Determine the [X, Y] coordinate at the center of the cell enclosing the given text.  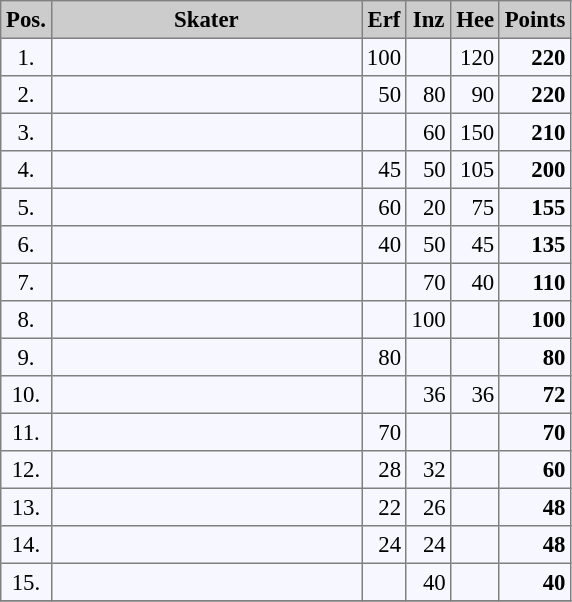
11. [26, 432]
75 [475, 207]
200 [534, 170]
7. [26, 282]
8. [26, 320]
Erf [384, 20]
13. [26, 507]
20 [428, 207]
26 [428, 507]
5. [26, 207]
4. [26, 170]
32 [428, 470]
28 [384, 470]
14. [26, 545]
120 [475, 57]
90 [475, 95]
6. [26, 245]
Inz [428, 20]
10. [26, 395]
9. [26, 357]
110 [534, 282]
105 [475, 170]
15. [26, 582]
1. [26, 57]
155 [534, 207]
72 [534, 395]
Pos. [26, 20]
2. [26, 95]
12. [26, 470]
22 [384, 507]
3. [26, 132]
135 [534, 245]
150 [475, 132]
Skater [206, 20]
210 [534, 132]
Hee [475, 20]
Points [534, 20]
